Locate the cell with the specified text and output its (X, Y) center coordinate. 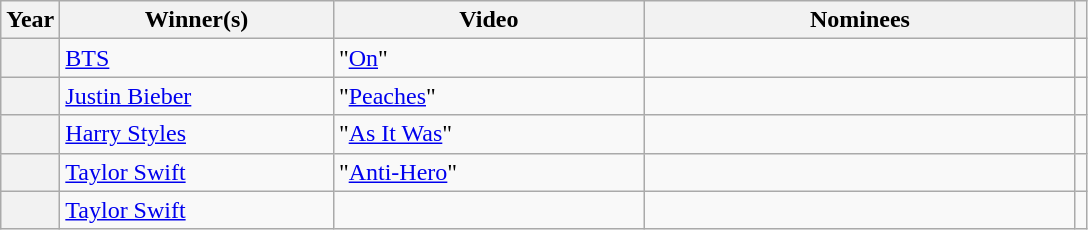
"Anti-Hero" (488, 172)
Harry Styles (197, 134)
Video (488, 20)
BTS (197, 58)
"As It Was" (488, 134)
"Peaches" (488, 96)
"On" (488, 58)
Nominees (860, 20)
Justin Bieber (197, 96)
Year (30, 20)
Winner(s) (197, 20)
